From the cell containing the given text, extract its center point as [x, y] coordinate. 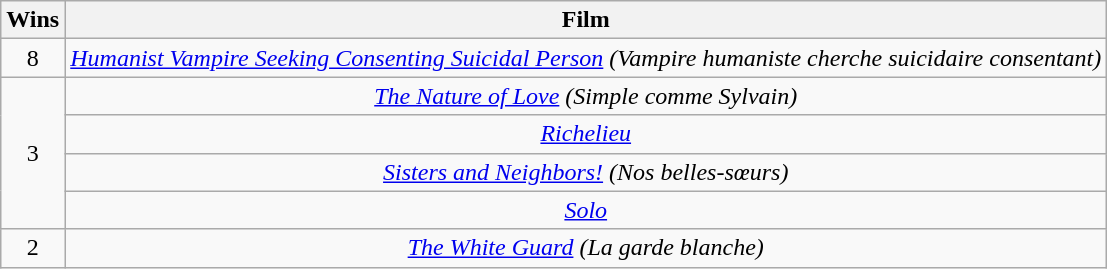
Film [586, 20]
Humanist Vampire Seeking Consenting Suicidal Person (Vampire humaniste cherche suicidaire consentant) [586, 58]
3 [33, 153]
2 [33, 248]
The White Guard (La garde blanche) [586, 248]
Richelieu [586, 134]
8 [33, 58]
The Nature of Love (Simple comme Sylvain) [586, 96]
Sisters and Neighbors! (Nos belles-sœurs) [586, 172]
Solo [586, 210]
Wins [33, 20]
